Capture the cell that displays the provided text and extract its [x, y] central coordinate. 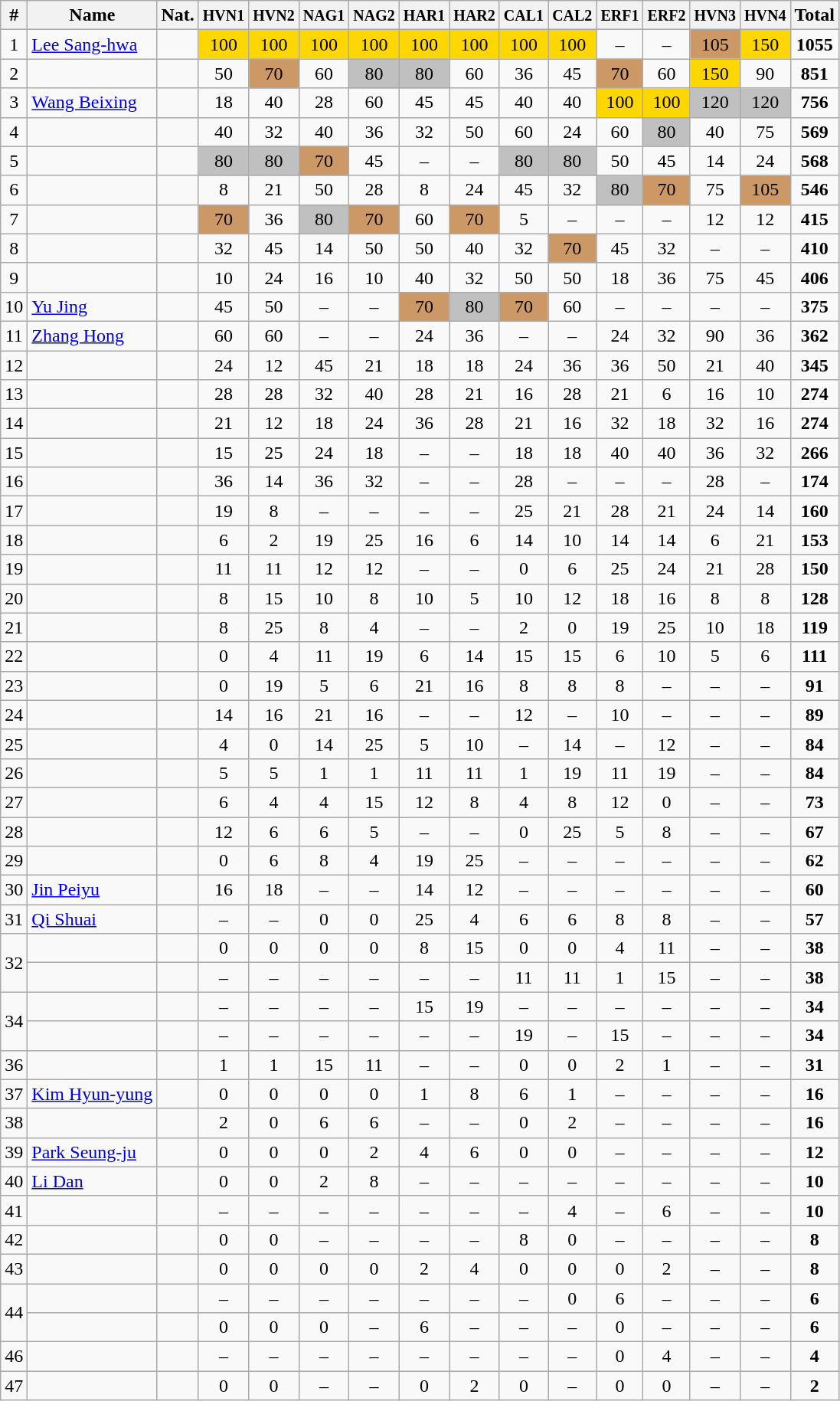
# [14, 15]
HVN2 [274, 15]
20 [14, 598]
266 [815, 453]
26 [14, 773]
ERF1 [620, 15]
Zhang Hong [92, 336]
546 [815, 190]
39 [14, 1152]
160 [815, 511]
29 [14, 861]
569 [815, 132]
375 [815, 306]
Name [92, 15]
91 [815, 686]
27 [14, 802]
9 [14, 277]
HAR1 [424, 15]
CAL2 [573, 15]
89 [815, 715]
Yu Jing [92, 306]
119 [815, 627]
7 [14, 219]
37 [14, 1094]
362 [815, 336]
153 [815, 540]
HVN1 [224, 15]
Wang Beixing [92, 103]
1055 [815, 44]
73 [815, 802]
Total [815, 15]
67 [815, 831]
43 [14, 1268]
128 [815, 598]
410 [815, 248]
111 [815, 656]
406 [815, 277]
Nat. [178, 15]
41 [14, 1210]
415 [815, 219]
174 [815, 482]
NAG1 [324, 15]
22 [14, 656]
756 [815, 103]
Li Dan [92, 1181]
23 [14, 686]
62 [815, 861]
HVN4 [765, 15]
17 [14, 511]
ERF2 [666, 15]
42 [14, 1239]
13 [14, 394]
CAL1 [524, 15]
Kim Hyun-yung [92, 1094]
Lee Sang-hwa [92, 44]
568 [815, 161]
44 [14, 1313]
3 [14, 103]
Jin Peiyu [92, 890]
47 [14, 1386]
HVN3 [715, 15]
57 [815, 919]
HAR2 [475, 15]
851 [815, 74]
30 [14, 890]
345 [815, 365]
NAG2 [374, 15]
Park Seung-ju [92, 1152]
46 [14, 1357]
Qi Shuai [92, 919]
